Return (x, y) of the center of cell containing provided text 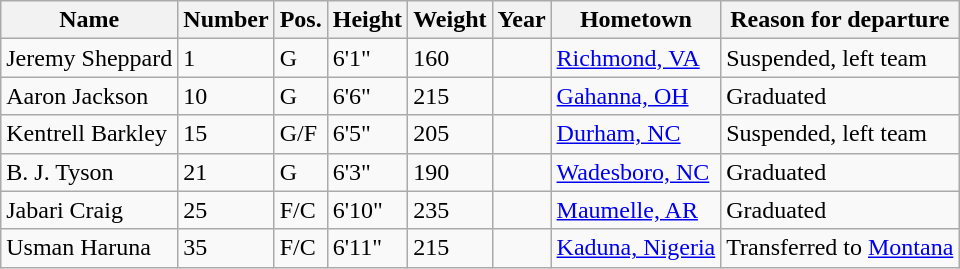
6'5" (367, 134)
Pos. (300, 20)
Reason for departure (840, 20)
B. J. Tyson (90, 172)
1 (226, 58)
Aaron Jackson (90, 96)
160 (450, 58)
Kentrell Barkley (90, 134)
6'6" (367, 96)
Jabari Craig (90, 210)
Name (90, 20)
6'3" (367, 172)
Weight (450, 20)
Gahanna, OH (636, 96)
6'10" (367, 210)
235 (450, 210)
25 (226, 210)
Jeremy Sheppard (90, 58)
Transferred to Montana (840, 248)
35 (226, 248)
Richmond, VA (636, 58)
Height (367, 20)
190 (450, 172)
Usman Haruna (90, 248)
205 (450, 134)
Wadesboro, NC (636, 172)
Maumelle, AR (636, 210)
10 (226, 96)
Durham, NC (636, 134)
Number (226, 20)
15 (226, 134)
6'11" (367, 248)
6'1" (367, 58)
21 (226, 172)
Hometown (636, 20)
Kaduna, Nigeria (636, 248)
Year (522, 20)
G/F (300, 134)
